Capture the cell that displays the provided text and extract its (x, y) central coordinate. 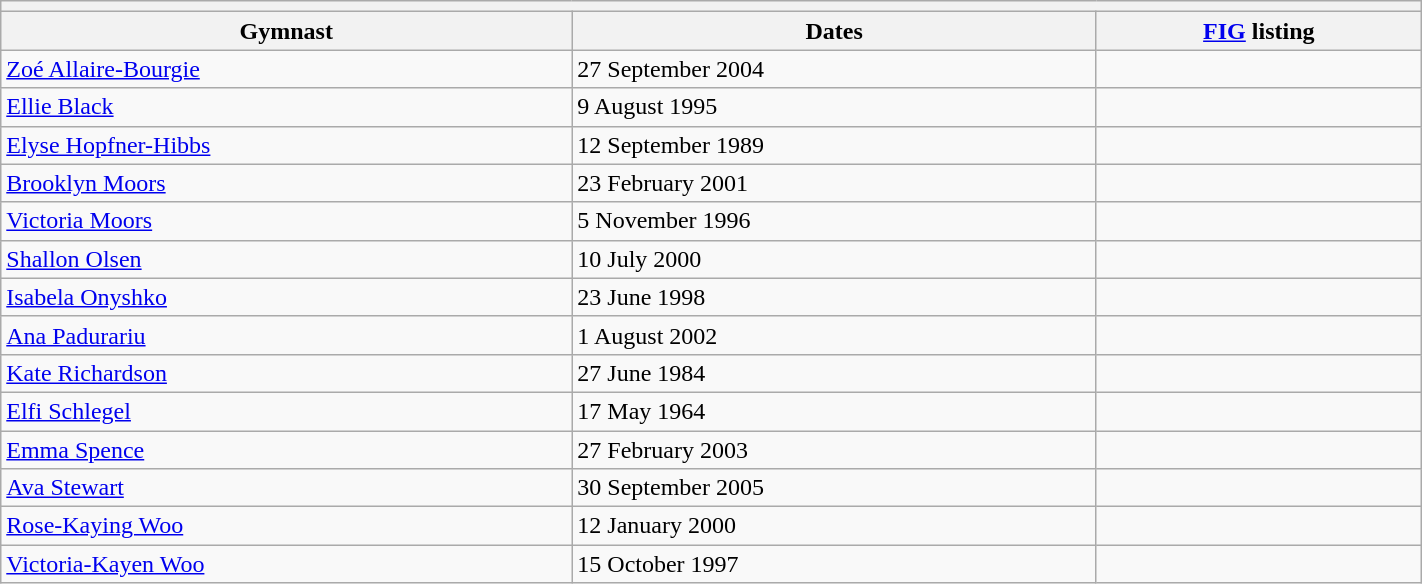
9 August 1995 (834, 107)
30 September 2005 (834, 488)
Victoria-Kayen Woo (286, 564)
Brooklyn Moors (286, 183)
15 October 1997 (834, 564)
1 August 2002 (834, 335)
27 June 1984 (834, 373)
Elfi Schlegel (286, 411)
Rose-Kaying Woo (286, 526)
Victoria Moors (286, 221)
10 July 2000 (834, 259)
Zoé Allaire-Bourgie (286, 69)
FIG listing (1258, 31)
Emma Spence (286, 449)
17 May 1964 (834, 411)
Shallon Olsen (286, 259)
Ava Stewart (286, 488)
Kate Richardson (286, 373)
Ellie Black (286, 107)
Elyse Hopfner-Hibbs (286, 145)
12 January 2000 (834, 526)
5 November 1996 (834, 221)
Isabela Onyshko (286, 297)
23 February 2001 (834, 183)
12 September 1989 (834, 145)
Ana Padurariu (286, 335)
27 September 2004 (834, 69)
27 February 2003 (834, 449)
Dates (834, 31)
Gymnast (286, 31)
23 June 1998 (834, 297)
